Return [x, y] of the center of cell containing provided text 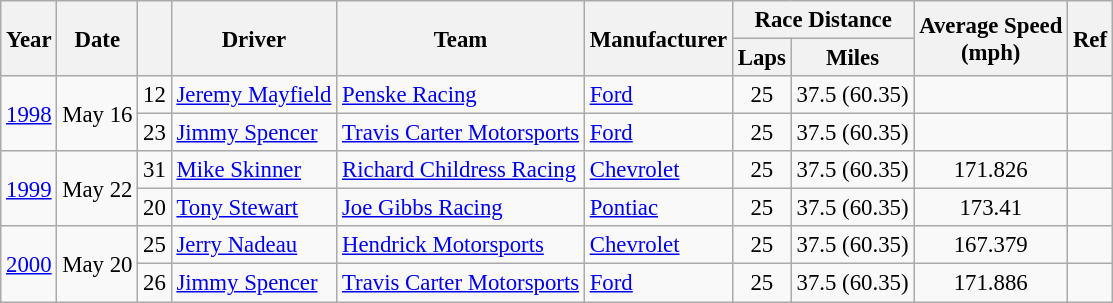
Penske Racing [461, 95]
1999 [29, 188]
31 [154, 170]
Driver [254, 38]
Pontiac [658, 208]
Average Speed(mph) [991, 38]
Joe Gibbs Racing [461, 208]
Team [461, 38]
Laps [762, 58]
167.379 [991, 245]
May 16 [98, 114]
Ref [1090, 38]
2000 [29, 264]
23 [154, 133]
Hendrick Motorsports [461, 245]
1998 [29, 114]
Mike Skinner [254, 170]
Richard Childress Racing [461, 170]
12 [154, 95]
Miles [852, 58]
20 [154, 208]
Year [29, 38]
171.826 [991, 170]
Jeremy Mayfield [254, 95]
Tony Stewart [254, 208]
26 [154, 283]
Race Distance [822, 20]
May 22 [98, 188]
Date [98, 38]
Manufacturer [658, 38]
173.41 [991, 208]
171.886 [991, 283]
May 20 [98, 264]
Jerry Nadeau [254, 245]
